Locate the cell with the specified text and output its (x, y) center coordinate. 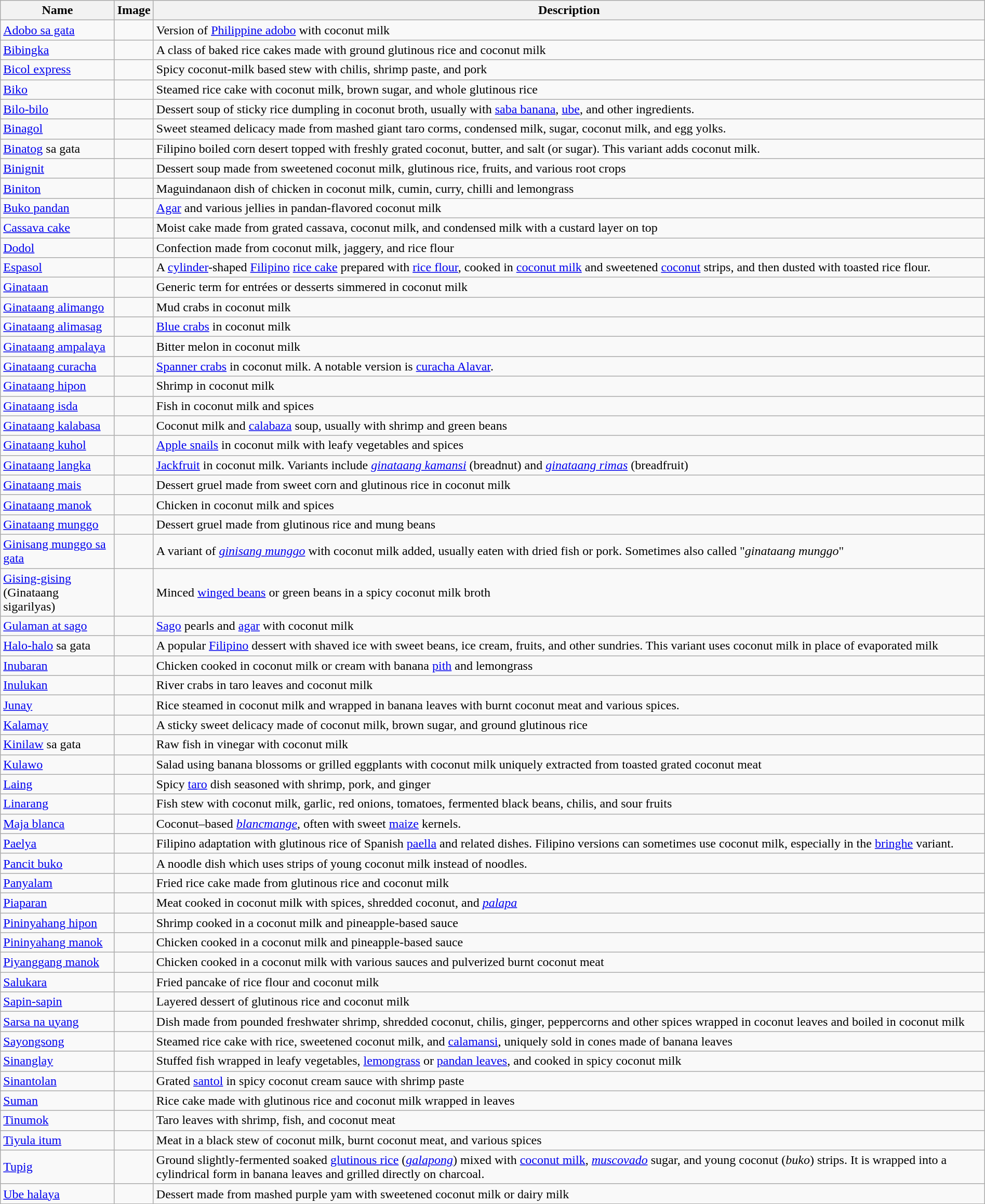
Piyanggang manok (57, 962)
Ginataang manok (57, 505)
Dessert gruel made from sweet corn and glutinous rice in coconut milk (569, 485)
Raw fish in vinegar with coconut milk (569, 745)
Spicy taro dish seasoned with shrimp, pork, and ginger (569, 784)
Dodol (57, 248)
Ginataang kalabasa (57, 426)
Steamed rice cake with rice, sweetened coconut milk, and calamansi, uniquely sold in cones made of banana leaves (569, 1041)
Meat in a black stew of coconut milk, burnt coconut meat, and various spices (569, 1140)
Binignit (57, 168)
Inulukan (57, 685)
Grated santol in spicy coconut cream sauce with shrimp paste (569, 1081)
Maja blanca (57, 824)
Chicken in coconut milk and spices (569, 505)
Chicken cooked in coconut milk or cream with banana pith and lemongrass (569, 666)
Rice cake made with glutinous rice and coconut milk wrapped in leaves (569, 1101)
Description (569, 10)
Shrimp in coconut milk (569, 386)
Ginataang munggo (57, 524)
Halo-halo sa gata (57, 646)
Filipino boiled corn desert topped with freshly grated coconut, butter, and salt (or sugar). This variant adds coconut milk. (569, 149)
Steamed rice cake with coconut milk, brown sugar, and whole glutinous rice (569, 89)
Spicy coconut-milk based stew with chilis, shrimp paste, and pork (569, 70)
Buko pandan (57, 208)
Ginataang alimasag (57, 327)
Sinanglay (57, 1061)
River crabs in taro leaves and coconut milk (569, 685)
Confection made from coconut milk, jaggery, and rice flour (569, 248)
Sago pearls and agar with coconut milk (569, 626)
Ginataang hipon (57, 386)
Dessert made from mashed purple yam with sweetened coconut milk or dairy milk (569, 1194)
Rice steamed in coconut milk and wrapped in banana leaves with burnt coconut meat and various spices. (569, 705)
Pininyahang manok (57, 943)
Stuffed fish wrapped in leafy vegetables, lemongrass or pandan leaves, and cooked in spicy coconut milk (569, 1061)
Apple snails in coconut milk with leafy vegetables and spices (569, 445)
A variant of ginisang munggo with coconut milk added, usually eaten with dried fish or pork. Sometimes also called "ginataang munggo" (569, 551)
Binagol (57, 129)
Agar and various jellies in pandan-flavored coconut milk (569, 208)
Ginataang kuhol (57, 445)
Version of Philippine adobo with coconut milk (569, 30)
Ginataang alimango (57, 307)
Laing (57, 784)
Jackfruit in coconut milk. Variants include ginataang kamansi (breadnut) and ginataang rimas (breadfruit) (569, 465)
Ginataang isda (57, 406)
Paelya (57, 843)
Ginataan (57, 287)
Sapin-sapin (57, 1002)
Fish in coconut milk and spices (569, 406)
Dessert soup made from sweetened coconut milk, glutinous rice, fruits, and various root crops (569, 168)
Junay (57, 705)
Bitter melon in coconut milk (569, 347)
Ginataang mais (57, 485)
Ginataang ampalaya (57, 347)
Coconut milk and calabaza soup, usually with shrimp and green beans (569, 426)
A noodle dish which uses strips of young coconut milk instead of noodles. (569, 863)
A sticky sweet delicacy made of coconut milk, brown sugar, and ground glutinous rice (569, 725)
Meat cooked in coconut milk with spices, shredded coconut, and palapa (569, 903)
Name (57, 10)
Ube halaya (57, 1194)
Kalamay (57, 725)
Layered dessert of glutinous rice and coconut milk (569, 1002)
Sweet steamed delicacy made from mashed giant taro corms, condensed milk, sugar, coconut milk, and egg yolks. (569, 129)
Maguindanaon dish of chicken in coconut milk, cumin, curry, chilli and lemongrass (569, 188)
Sarsa na uyang (57, 1022)
Panyalam (57, 883)
Inubaran (57, 666)
Ginataang langka (57, 465)
Espasol (57, 268)
Adobo sa gata (57, 30)
Gising-gising(Ginataang sigarilyas) (57, 592)
Chicken cooked in a coconut milk with various sauces and pulverized burnt coconut meat (569, 962)
Ginataang curacha (57, 366)
Blue crabs in coconut milk (569, 327)
Mud crabs in coconut milk (569, 307)
Binatog sa gata (57, 149)
Tupig (57, 1167)
Pininyahang hipon (57, 922)
Tinumok (57, 1120)
Coconut–based blancmange, often with sweet maize kernels. (569, 824)
Pancit buko (57, 863)
Cassava cake (57, 228)
Bicol express (57, 70)
Linarang (57, 804)
Chicken cooked in a coconut milk and pineapple-based sauce (569, 943)
Bibingka (57, 50)
Spanner crabs in coconut milk. A notable version is curacha Alavar. (569, 366)
Moist cake made from grated cassava, coconut milk, and condensed milk with a custard layer on top (569, 228)
Sinantolan (57, 1081)
Minced winged beans or green beans in a spicy coconut milk broth (569, 592)
Kinilaw sa gata (57, 745)
Gulaman at sago (57, 626)
Dessert gruel made from glutinous rice and mung beans (569, 524)
Salukara (57, 982)
Biko (57, 89)
Fish stew with coconut milk, garlic, red onions, tomatoes, fermented black beans, chilis, and sour fruits (569, 804)
Biniton (57, 188)
Dessert soup of sticky rice dumpling in coconut broth, usually with saba banana, ube, and other ingredients. (569, 109)
Shrimp cooked in a coconut milk and pineapple-based sauce (569, 922)
Suman (57, 1101)
Tiyula itum (57, 1140)
Salad using banana blossoms or grilled eggplants with coconut milk uniquely extracted from toasted grated coconut meat (569, 764)
Fried rice cake made from glutinous rice and coconut milk (569, 883)
Taro leaves with shrimp, fish, and coconut meat (569, 1120)
Piaparan (57, 903)
Generic term for entrées or desserts simmered in coconut milk (569, 287)
Fried pancake of rice flour and coconut milk (569, 982)
Kulawo (57, 764)
A class of baked rice cakes made with ground glutinous rice and coconut milk (569, 50)
Bilo-bilo (57, 109)
Image (134, 10)
Ginisang munggo sa gata (57, 551)
Sayongsong (57, 1041)
